Scan for the cell matching the given text and deliver its [x, y] coordinate at center. 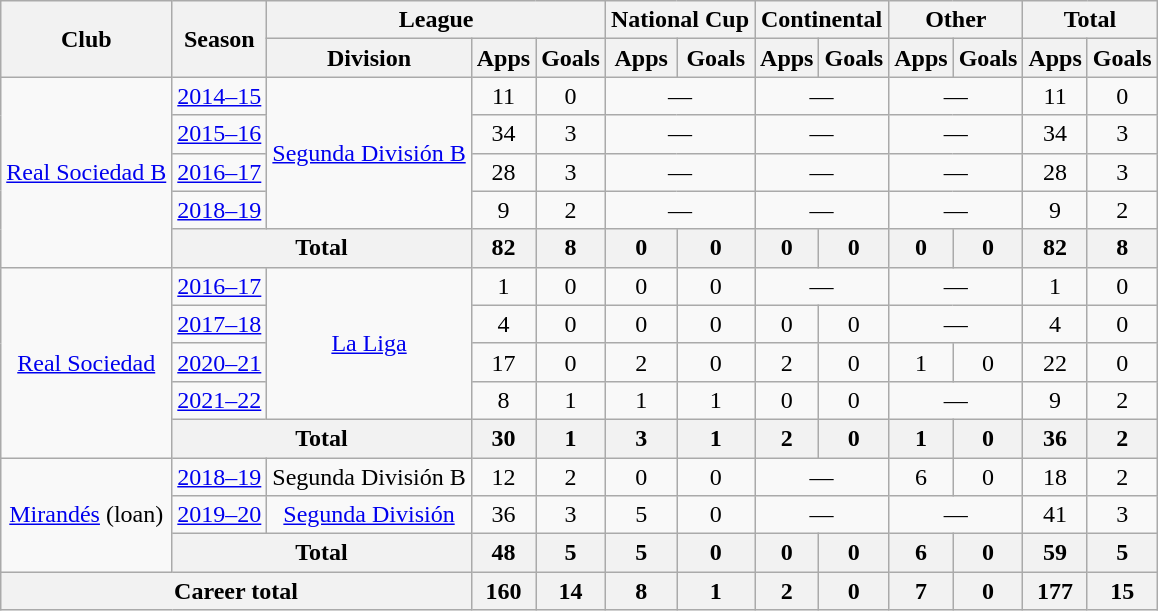
Continental [822, 20]
2014–15 [220, 96]
41 [1055, 515]
Other [956, 20]
15 [1122, 591]
Real Sociedad B [86, 172]
2020–21 [220, 362]
2017–18 [220, 324]
14 [571, 591]
Club [86, 39]
177 [1055, 591]
2019–20 [220, 515]
Mirandés (loan) [86, 515]
2021–22 [220, 400]
National Cup [680, 20]
22 [1055, 362]
2015–16 [220, 134]
Real Sociedad [86, 362]
Season [220, 39]
Segunda División [369, 515]
48 [503, 553]
18 [1055, 477]
Career total [236, 591]
30 [503, 438]
League [436, 20]
7 [921, 591]
Division [369, 58]
59 [1055, 553]
17 [503, 362]
12 [503, 477]
160 [503, 591]
La Liga [369, 343]
